Find where the given text appears and provide that cell's center as (X, Y) coordinate. 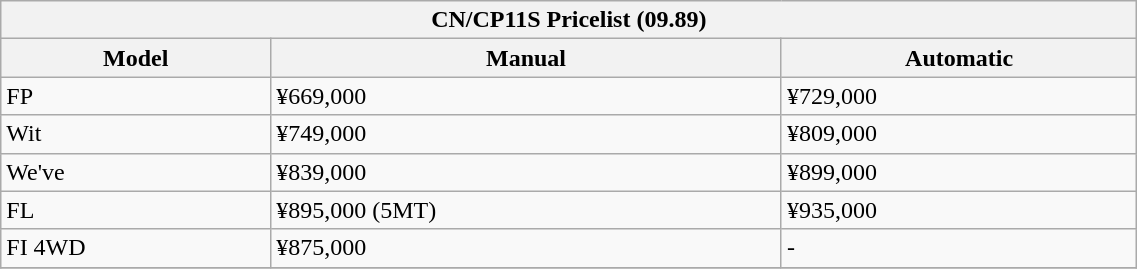
Wit (136, 134)
¥895,000 (5MT) (526, 210)
¥669,000 (526, 96)
Model (136, 58)
FL (136, 210)
FI 4WD (136, 248)
¥749,000 (526, 134)
¥899,000 (958, 172)
We've (136, 172)
- (958, 248)
Automatic (958, 58)
¥809,000 (958, 134)
¥935,000 (958, 210)
¥839,000 (526, 172)
CN/CP11S Pricelist (09.89) (569, 20)
FP (136, 96)
¥875,000 (526, 248)
Manual (526, 58)
¥729,000 (958, 96)
